From the cell containing the given text, extract its center point as (x, y) coordinate. 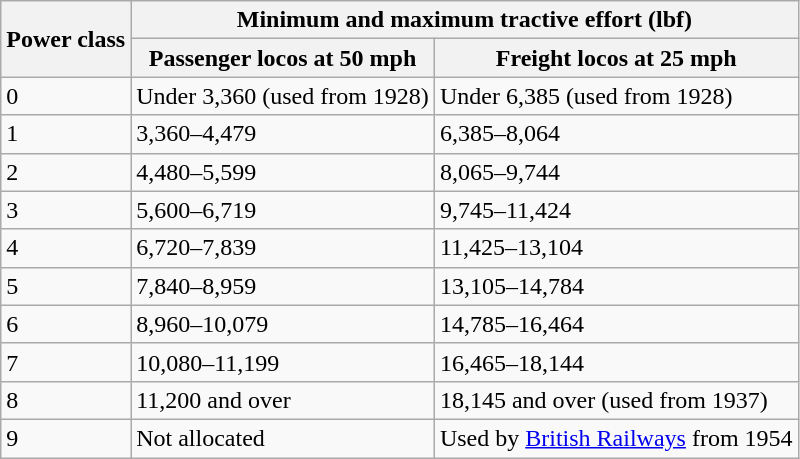
0 (66, 96)
3 (66, 210)
9 (66, 438)
Used by British Railways from 1954 (616, 438)
11,200 and over (283, 400)
8,960–10,079 (283, 324)
3,360–4,479 (283, 134)
7,840–8,959 (283, 286)
8,065–9,744 (616, 172)
1 (66, 134)
6,385–8,064 (616, 134)
5 (66, 286)
6 (66, 324)
6,720–7,839 (283, 248)
7 (66, 362)
Under 6,385 (used from 1928) (616, 96)
13,105–14,784 (616, 286)
8 (66, 400)
Not allocated (283, 438)
Power class (66, 39)
10,080–11,199 (283, 362)
Passenger locos at 50 mph (283, 58)
Freight locos at 25 mph (616, 58)
Minimum and maximum tractive effort (lbf) (464, 20)
Under 3,360 (used from 1928) (283, 96)
18,145 and over (used from 1937) (616, 400)
5,600–6,719 (283, 210)
9,745–11,424 (616, 210)
2 (66, 172)
14,785–16,464 (616, 324)
4,480–5,599 (283, 172)
4 (66, 248)
11,425–13,104 (616, 248)
16,465–18,144 (616, 362)
